Pinpoint the cell where the given text exists, returning its (x, y) midpoint coordinate. 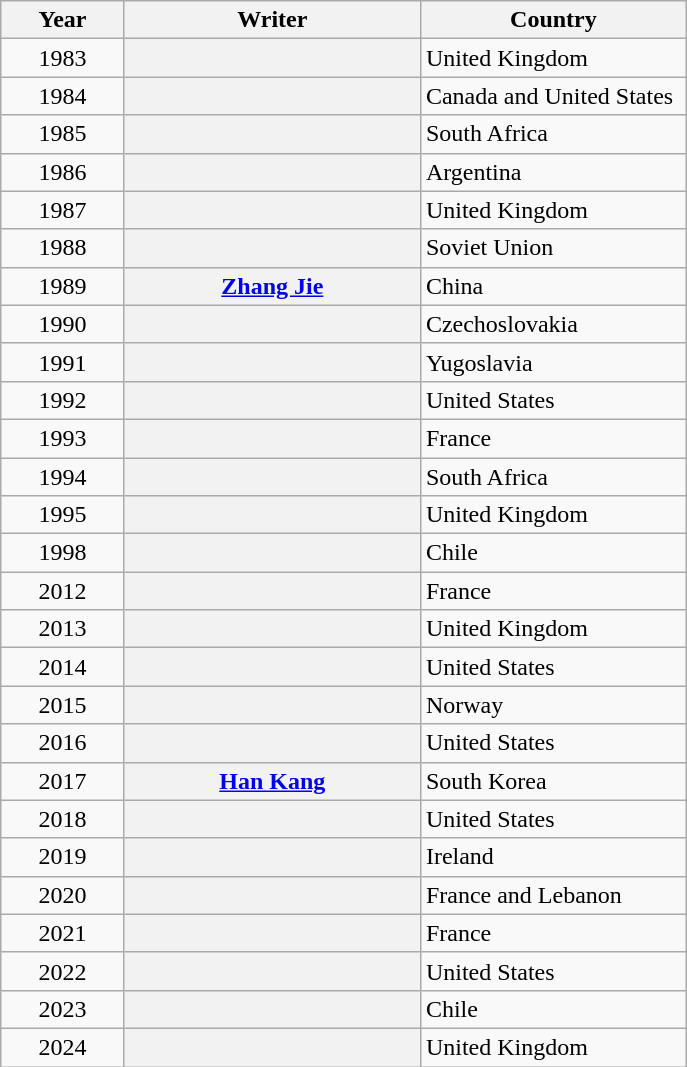
1990 (63, 324)
South Korea (553, 781)
2013 (63, 629)
China (553, 286)
2023 (63, 1009)
1998 (63, 553)
1988 (63, 248)
1992 (63, 400)
1987 (63, 210)
2020 (63, 895)
2018 (63, 819)
Country (553, 20)
1986 (63, 172)
2024 (63, 1047)
Czechoslovakia (553, 324)
2014 (63, 667)
Argentina (553, 172)
1994 (63, 477)
Zhang Jie (272, 286)
1983 (63, 58)
2017 (63, 781)
Writer (272, 20)
2021 (63, 933)
1989 (63, 286)
Ireland (553, 857)
1991 (63, 362)
1984 (63, 96)
Han Kang (272, 781)
Canada and United States (553, 96)
1995 (63, 515)
1993 (63, 438)
2016 (63, 743)
2015 (63, 705)
2019 (63, 857)
Yugoslavia (553, 362)
1985 (63, 134)
2012 (63, 591)
2022 (63, 971)
France and Lebanon (553, 895)
Year (63, 20)
Soviet Union (553, 248)
Norway (553, 705)
